Return the (x, y) coordinate for the center point of the cell that contains the specified text.  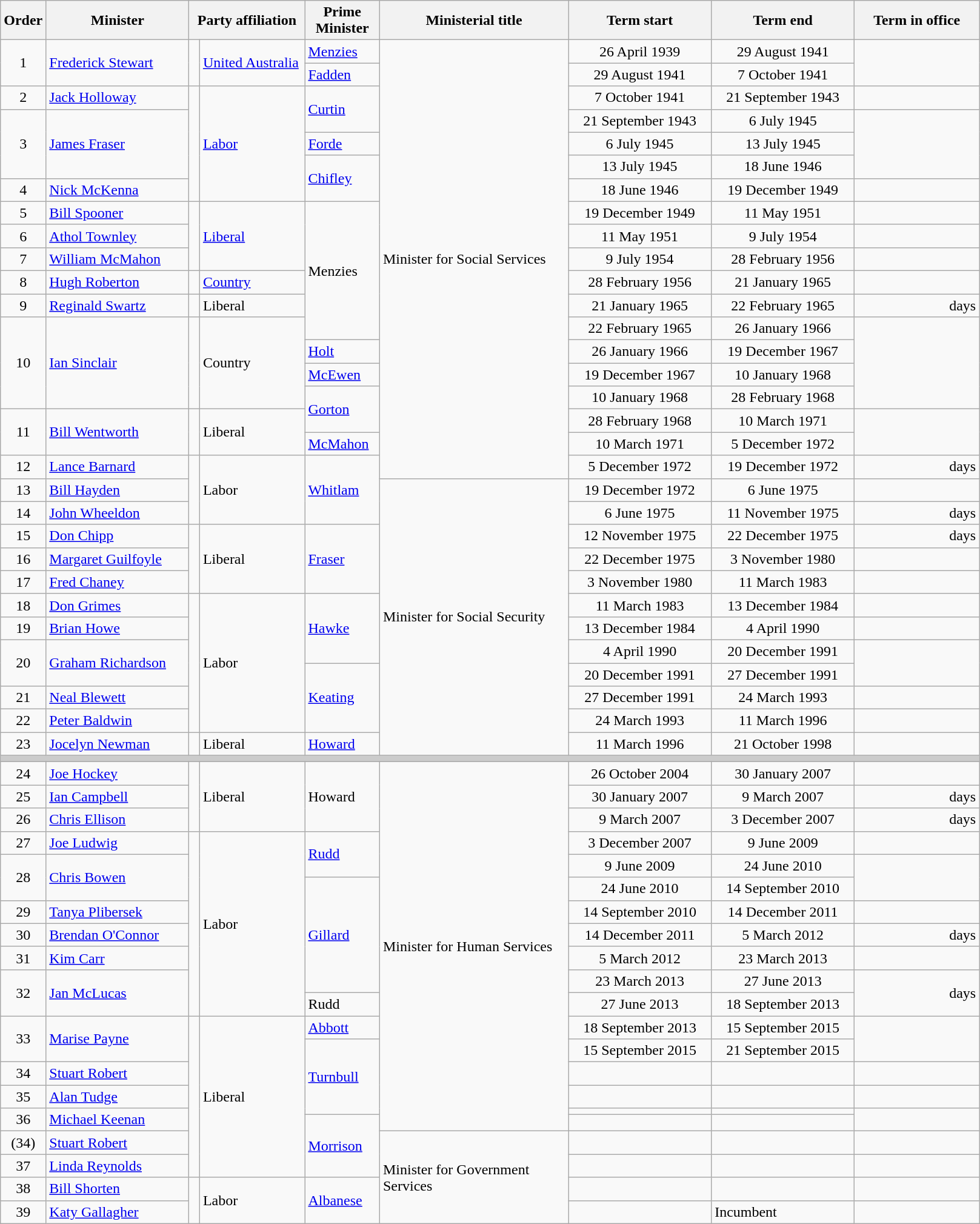
Bill Hayden (118, 490)
Minister for Government Services (474, 1177)
4 (23, 190)
7 (23, 259)
19 (23, 628)
32 (23, 992)
3 (23, 144)
Brendan O'Connor (118, 935)
31 (23, 958)
Peter Baldwin (118, 721)
McEwen (342, 375)
33 (23, 1039)
36 (23, 1120)
Don Chipp (118, 536)
Term start (640, 21)
Prime Minister (342, 21)
29 (23, 912)
Abbott (342, 1028)
Minister for Social Security (474, 617)
Joe Ludwig (118, 843)
21 (23, 698)
6 (23, 236)
20 (23, 663)
James Fraser (118, 144)
William McMahon (118, 259)
Ian Sinclair (118, 363)
Lance Barnard (118, 467)
25 (23, 797)
Term in office (917, 21)
Athol Townley (118, 236)
Marise Payne (118, 1039)
Term end (783, 21)
27 (23, 843)
39 (23, 1212)
34 (23, 1074)
Turnbull (342, 1077)
26 October 2004 (640, 774)
10 (23, 363)
13 (23, 490)
United Australia (252, 63)
21 October 1998 (783, 744)
Incumbent (783, 1212)
Tanya Plibersek (118, 912)
9 (23, 305)
26 (23, 820)
John Wheeldon (118, 513)
Whitlam (342, 490)
Jocelyn Newman (118, 744)
Fadden (342, 75)
Bill Spooner (118, 213)
14 (23, 513)
Reginald Swartz (118, 305)
Fred Chaney (118, 582)
Bill Shorten (118, 1189)
Forde (342, 144)
Gillard (342, 935)
Holt (342, 352)
Hawke (342, 628)
Bill Wentworth (118, 432)
Minister (118, 21)
12 (23, 467)
Frederick Stewart (118, 63)
16 (23, 559)
Alan Tudge (118, 1097)
26 April 1939 (640, 52)
Jack Holloway (118, 98)
37 (23, 1166)
Linda Reynolds (118, 1166)
Morrison (342, 1146)
Jan McLucas (118, 992)
Don Grimes (118, 605)
Joe Hockey (118, 774)
18 (23, 605)
8 (23, 282)
12 November 1975 (640, 536)
15 (23, 536)
Ministerial title (474, 21)
Nick McKenna (118, 190)
Keating (342, 698)
Chifley (342, 178)
Hugh Roberton (118, 282)
Minister for Social Services (474, 259)
Order (23, 21)
Ian Campbell (118, 797)
McMahon (342, 444)
21 September 2015 (783, 1051)
Michael Keenan (118, 1120)
(34) (23, 1143)
11 (23, 432)
Katy Gallagher (118, 1212)
Chris Bowen (118, 877)
28 (23, 877)
30 (23, 935)
17 (23, 582)
Chris Ellison (118, 820)
35 (23, 1097)
5 (23, 213)
38 (23, 1189)
Kim Carr (118, 958)
11 November 1975 (783, 513)
Minister for Human Services (474, 947)
22 (23, 721)
Albanese (342, 1200)
24 (23, 774)
Neal Blewett (118, 698)
1 (23, 63)
Gorton (342, 409)
23 (23, 744)
Brian Howe (118, 628)
Margaret Guilfoyle (118, 559)
Curtin (342, 109)
Graham Richardson (118, 663)
Party affiliation (247, 21)
Fraser (342, 559)
2 (23, 98)
